Return (X, Y) of the center of cell containing provided text 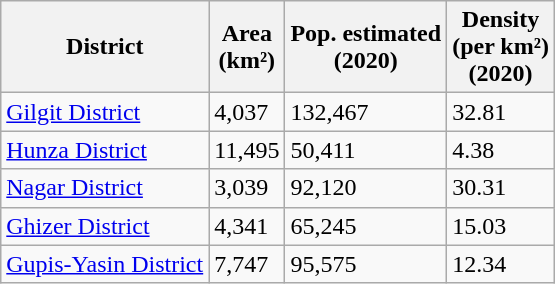
Pop. estimated(2020) (366, 47)
4,037 (247, 112)
12.34 (501, 264)
Gupis-Yasin District (105, 264)
11,495 (247, 150)
30.31 (501, 188)
Hunza District (105, 150)
Area(km²) (247, 47)
4,341 (247, 226)
50,411 (366, 150)
32.81 (501, 112)
95,575 (366, 264)
3,039 (247, 188)
15.03 (501, 226)
Ghizer District (105, 226)
7,747 (247, 264)
Density (per km²)(2020) (501, 47)
65,245 (366, 226)
District (105, 47)
4.38 (501, 150)
Gilgit District (105, 112)
132,467 (366, 112)
92,120 (366, 188)
Nagar District (105, 188)
